Return the (x, y) coordinate for the center point of the cell that contains the specified text.  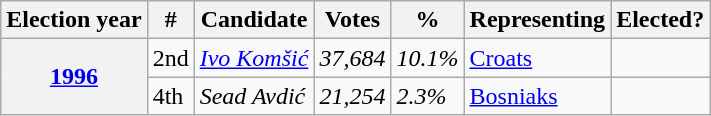
Croats (538, 58)
1996 (74, 77)
2.3% (428, 96)
4th (170, 96)
2nd (170, 58)
37,684 (352, 58)
% (428, 20)
Votes (352, 20)
# (170, 20)
Sead Avdić (254, 96)
Bosniaks (538, 96)
Candidate (254, 20)
10.1% (428, 58)
21,254 (352, 96)
Ivo Komšić (254, 58)
Election year (74, 20)
Representing (538, 20)
Elected? (660, 20)
